Find where the given text appears and provide that cell's center as [X, Y] coordinate. 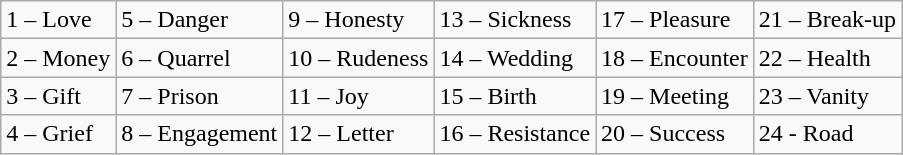
17 – Pleasure [675, 20]
23 – Vanity [827, 96]
6 – Quarrel [200, 58]
18 – Encounter [675, 58]
8 – Engagement [200, 134]
2 – Money [58, 58]
21 – Break-up [827, 20]
1 – Love [58, 20]
3 – Gift [58, 96]
24 - Road [827, 134]
9 – Honesty [358, 20]
20 – Success [675, 134]
13 – Sickness [515, 20]
19 – Meeting [675, 96]
15 – Birth [515, 96]
14 – Wedding [515, 58]
16 – Resistance [515, 134]
10 – Rudeness [358, 58]
4 – Grief [58, 134]
12 – Letter [358, 134]
5 – Danger [200, 20]
22 – Health [827, 58]
7 – Prison [200, 96]
11 – Joy [358, 96]
